Search for the cell housing the specified text and yield its [X, Y] center coordinate. 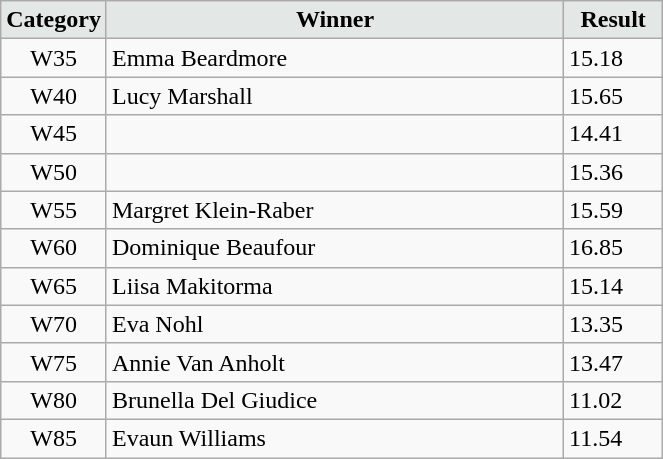
11.54 [614, 438]
13.47 [614, 362]
Emma Beardmore [334, 58]
14.41 [614, 134]
W50 [54, 172]
Dominique Beaufour [334, 248]
Liisa Makitorma [334, 286]
Evaun Williams [334, 438]
W55 [54, 210]
13.35 [614, 324]
W85 [54, 438]
Brunella Del Giudice [334, 400]
Eva Nohl [334, 324]
W75 [54, 362]
Lucy Marshall [334, 96]
W80 [54, 400]
W60 [54, 248]
15.36 [614, 172]
W70 [54, 324]
11.02 [614, 400]
15.65 [614, 96]
W65 [54, 286]
15.18 [614, 58]
15.59 [614, 210]
Winner [334, 20]
W35 [54, 58]
W45 [54, 134]
Margret Klein-Raber [334, 210]
16.85 [614, 248]
Category [54, 20]
15.14 [614, 286]
W40 [54, 96]
Result [614, 20]
Annie Van Anholt [334, 362]
